Capture the cell that displays the provided text and extract its [x, y] central coordinate. 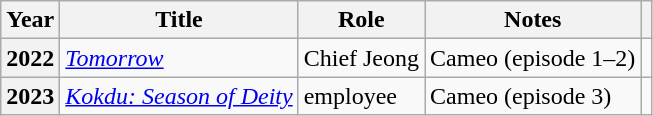
2023 [30, 96]
Notes [533, 20]
2022 [30, 58]
Cameo (episode 1–2) [533, 58]
Title [179, 20]
Cameo (episode 3) [533, 96]
employee [361, 96]
Chief Jeong [361, 58]
Tomorrow [179, 58]
Role [361, 20]
Year [30, 20]
Kokdu: Season of Deity [179, 96]
